Extract the [X, Y] coordinate from the center of the cell holding the provided text.  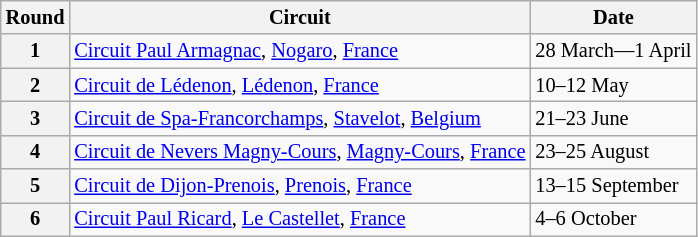
4–6 October [613, 219]
Circuit de Dijon-Prenois, Prenois, France [300, 186]
Date [613, 17]
23–25 August [613, 152]
Circuit de Lédenon, Lédenon, France [300, 85]
13–15 September [613, 186]
21–23 June [613, 118]
Round [36, 17]
2 [36, 85]
28 March—1 April [613, 51]
3 [36, 118]
Circuit Paul Ricard, Le Castellet, France [300, 219]
Circuit Paul Armagnac, Nogaro, France [300, 51]
5 [36, 186]
Circuit de Spa-Francorchamps, Stavelot, Belgium [300, 118]
4 [36, 152]
1 [36, 51]
Circuit [300, 17]
Circuit de Nevers Magny-Cours, Magny-Cours, France [300, 152]
6 [36, 219]
10–12 May [613, 85]
